Find where the given text appears and provide that cell's center as [x, y] coordinate. 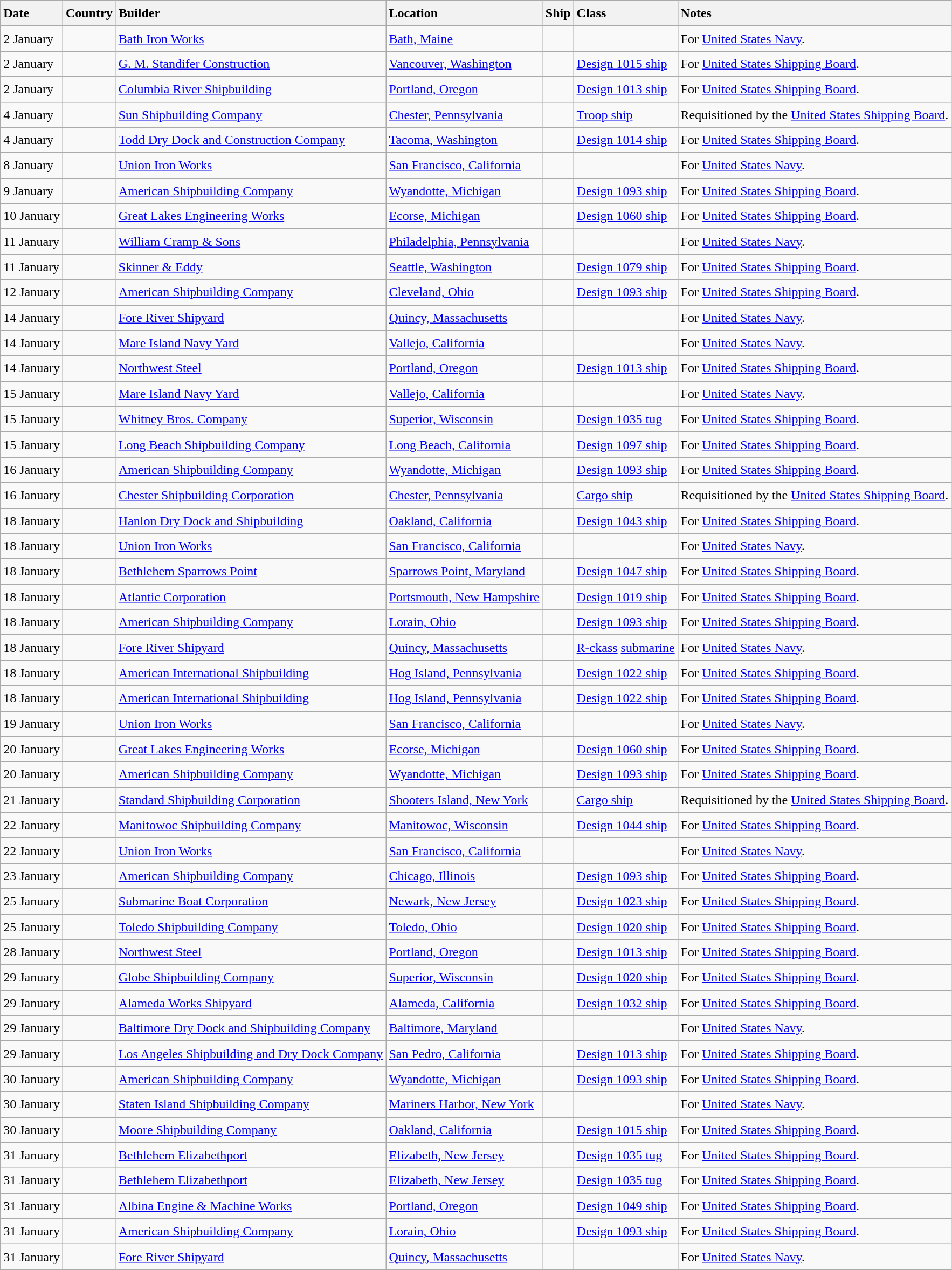
12 January [32, 292]
Shooters Island, New York [464, 800]
Country [89, 13]
23 January [32, 876]
Hanlon Dry Dock and Shipbuilding [251, 521]
21 January [32, 800]
Philadelphia, Pennsylvania [464, 242]
Chicago, Illinois [464, 876]
Date [32, 13]
9 January [32, 191]
Ship [558, 13]
Moore Shipbuilding Company [251, 1130]
Design 1097 ship [625, 444]
Atlantic Corporation [251, 596]
Design 1023 ship [625, 902]
Manitowoc Shipbuilding Company [251, 825]
Staten Island Shipbuilding Company [251, 1104]
Class [625, 13]
Standard Shipbuilding Corporation [251, 800]
Sun Shipbuilding Company [251, 114]
Design 1043 ship [625, 521]
Long Beach, California [464, 444]
10 January [32, 216]
Design 1032 ship [625, 1003]
Vancouver, Washington [464, 64]
Troop ship [625, 114]
Submarine Boat Corporation [251, 902]
Manitowoc, Wisconsin [464, 825]
Todd Dry Dock and Construction Company [251, 140]
Mariners Harbor, New York [464, 1104]
Globe Shipbuilding Company [251, 977]
Design 1049 ship [625, 1206]
Seattle, Washington [464, 266]
Chester Shipbuilding Corporation [251, 495]
Alameda, California [464, 1003]
Alameda Works Shipyard [251, 1003]
Baltimore Dry Dock and Shipbuilding Company [251, 1028]
Skinner & Eddy [251, 266]
28 January [32, 952]
Baltimore, Maryland [464, 1028]
San Pedro, California [464, 1054]
Design 1047 ship [625, 572]
Design 1079 ship [625, 266]
Location [464, 13]
Bethlehem Sparrows Point [251, 572]
Columbia River Shipbuilding [251, 90]
William Cramp & Sons [251, 242]
Long Beach Shipbuilding Company [251, 444]
Portsmouth, New Hampshire [464, 596]
Los Angeles Shipbuilding and Dry Dock Company [251, 1054]
G. M. Standifer Construction [251, 64]
R-ckass submarine [625, 647]
Design 1014 ship [625, 140]
Notes [815, 13]
Bath Iron Works [251, 39]
19 January [32, 724]
Sparrows Point, Maryland [464, 572]
Toledo Shipbuilding Company [251, 926]
Cleveland, Ohio [464, 292]
Bath, Maine [464, 39]
Tacoma, Washington [464, 140]
Design 1019 ship [625, 596]
Toledo, Ohio [464, 926]
8 January [32, 165]
Builder [251, 13]
Albina Engine & Machine Works [251, 1206]
Design 1044 ship [625, 825]
Newark, New Jersey [464, 902]
Whitney Bros. Company [251, 420]
